Locate the cell with the specified text and output its (X, Y) center coordinate. 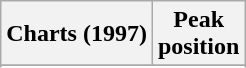
Peakposition (198, 34)
Charts (1997) (77, 34)
